Return the (X, Y) coordinate for the center point of the cell that contains the specified text.  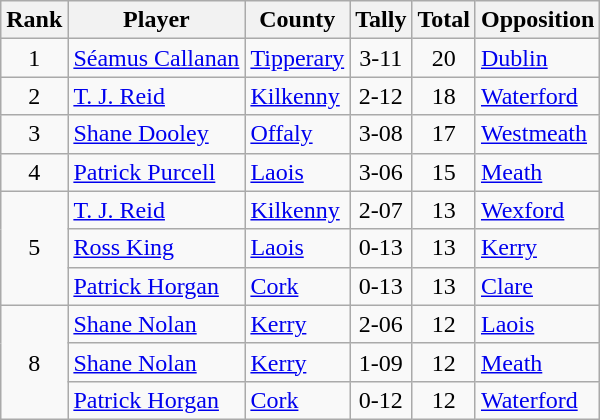
Tipperary (298, 58)
Ross King (156, 248)
8 (34, 362)
1-09 (381, 362)
5 (34, 248)
0-12 (381, 400)
Total (444, 20)
Wexford (537, 210)
3-06 (381, 172)
17 (444, 134)
3-08 (381, 134)
1 (34, 58)
Opposition (537, 20)
Patrick Purcell (156, 172)
Player (156, 20)
Rank (34, 20)
2-12 (381, 96)
Dublin (537, 58)
Tally (381, 20)
County (298, 20)
Séamus Callanan (156, 58)
2 (34, 96)
2-06 (381, 324)
15 (444, 172)
20 (444, 58)
3-11 (381, 58)
Clare (537, 286)
Westmeath (537, 134)
4 (34, 172)
Shane Dooley (156, 134)
3 (34, 134)
Offaly (298, 134)
2-07 (381, 210)
18 (444, 96)
